Extract the [x, y] coordinate from the center of the cell holding the provided text.  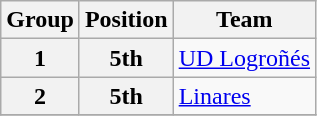
Position [126, 20]
2 [40, 96]
UD Logroñés [244, 58]
1 [40, 58]
Group [40, 20]
Linares [244, 96]
Team [244, 20]
